Identify which cell holds the provided text, then report its [X, Y] central coordinate. 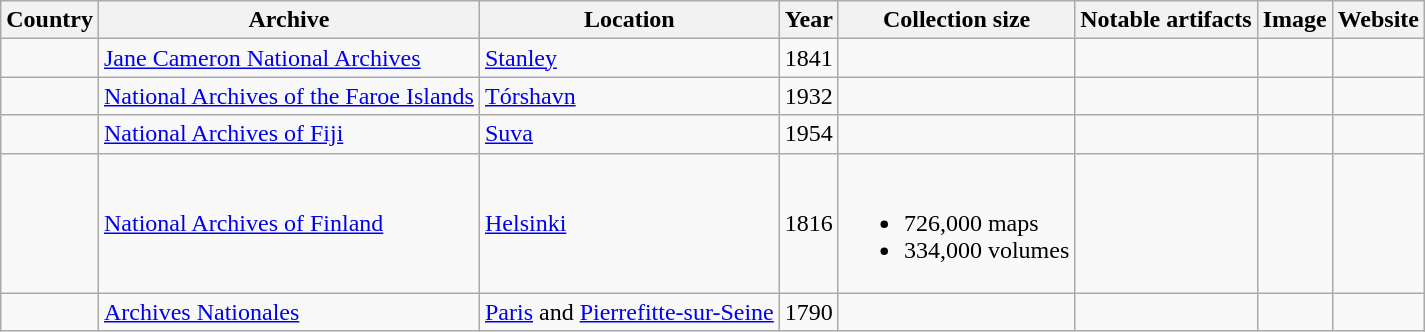
Stanley [629, 58]
Jane Cameron National Archives [288, 58]
National Archives of the Faroe Islands [288, 96]
National Archives of Fiji [288, 134]
1790 [808, 312]
Image [1294, 20]
Website [1378, 20]
Year [808, 20]
Country [50, 20]
1816 [808, 223]
Suva [629, 134]
Paris and Pierrefitte-sur-Seine [629, 312]
Notable artifacts [1166, 20]
1841 [808, 58]
726,000 maps334,000 volumes [956, 223]
Archive [288, 20]
1954 [808, 134]
Collection size [956, 20]
Helsinki [629, 223]
Tórshavn [629, 96]
1932 [808, 96]
Archives Nationales [288, 312]
National Archives of Finland [288, 223]
Location [629, 20]
